Return [x, y] of the center of cell containing provided text 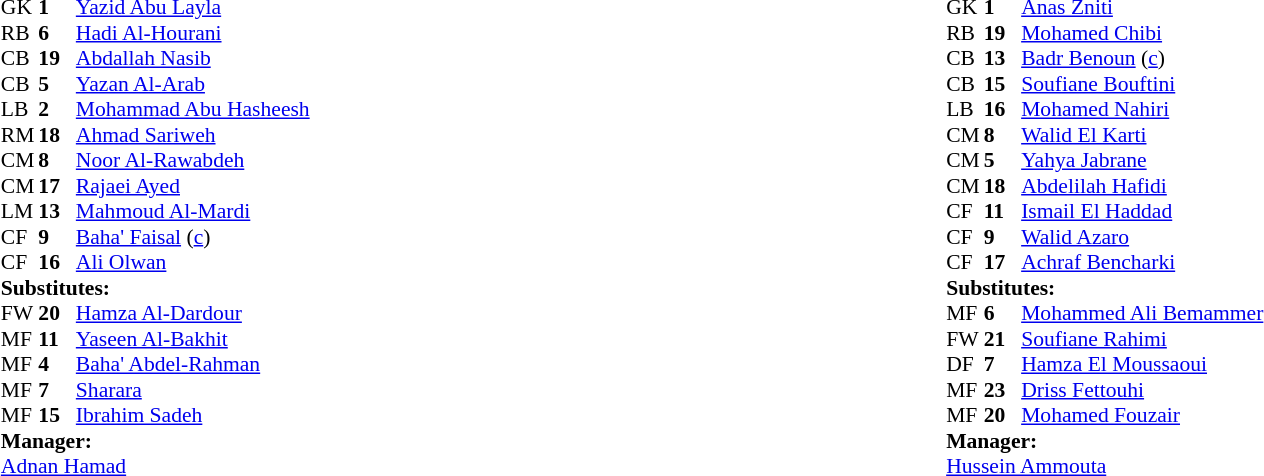
Noor Al-Rawabdeh [193, 161]
Achraf Bencharki [1142, 263]
Yaseen Al-Bakhit [193, 339]
Mohammad Abu Hasheesh [193, 109]
Mohamed Nahiri [1142, 109]
Mahmoud Al-Mardi [193, 211]
23 [1003, 390]
Mohamed Fouzair [1142, 415]
RM [20, 135]
Walid Azaro [1142, 237]
Soufiane Rahimi [1142, 339]
Ibrahim Sadeh [193, 415]
Ali Olwan [193, 263]
Rajaei Ayed [193, 186]
Hadi Al-Hourani [193, 33]
4 [57, 365]
Badr Benoun (c) [1142, 59]
21 [1003, 339]
Mohamed Chibi [1142, 33]
Abdallah Nasib [193, 59]
DF [965, 365]
Baha' Abdel-Rahman [193, 365]
Soufiane Bouftini [1142, 84]
2 [57, 109]
Driss Fettouhi [1142, 390]
Abdelilah Hafidi [1142, 186]
Hamza Al-Dardour [193, 313]
Yazan Al-Arab [193, 84]
Sharara [193, 390]
LM [20, 211]
Yahya Jabrane [1142, 161]
Ahmad Sariweh [193, 135]
Baha' Faisal (c) [193, 237]
Walid El Karti [1142, 135]
Ismail El Haddad [1142, 211]
Hamza El Moussaoui [1142, 365]
Mohammed Ali Bemammer [1142, 313]
